Pinpoint the cell where the given text exists, returning its [X, Y] midpoint coordinate. 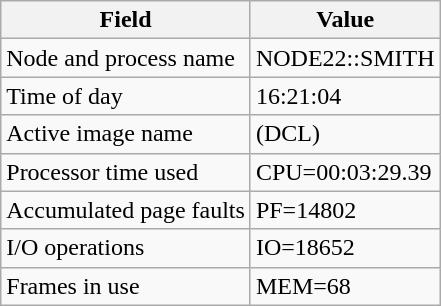
IO=18652 [345, 248]
I/O operations [126, 248]
CPU=00:03:29.39 [345, 172]
(DCL) [345, 134]
Value [345, 20]
Processor time used [126, 172]
NODE22::SMITH [345, 58]
MEM=68 [345, 286]
PF=14802 [345, 210]
16:21:04 [345, 96]
Accumulated page faults [126, 210]
Node and process name [126, 58]
Active image name [126, 134]
Frames in use [126, 286]
Time of day [126, 96]
Field [126, 20]
